Identify which cell holds the provided text, then report its (x, y) central coordinate. 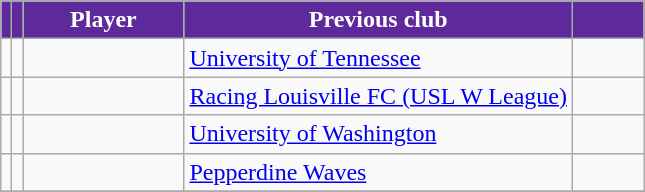
Racing Louisville FC (USL W League) (378, 96)
Previous club (378, 20)
University of Washington (378, 134)
Pepperdine Waves (378, 172)
Player (104, 20)
University of Tennessee (378, 58)
